Output the [x, y] coordinate of the center of the cell containing the given text.  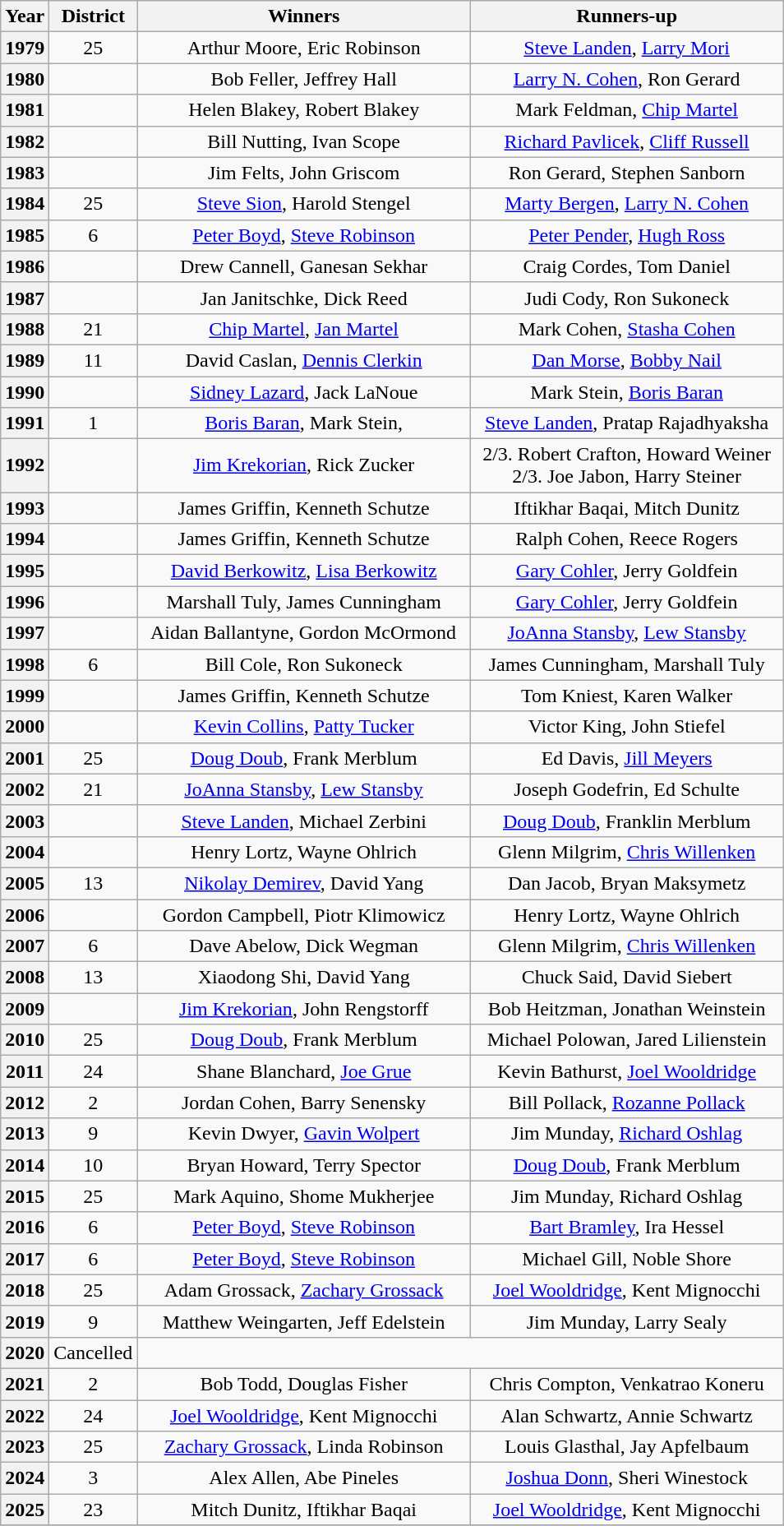
2015 [25, 1196]
1986 [25, 266]
Chuck Said, David Siebert [627, 978]
Drew Cannell, Ganesan Sekhar [304, 266]
James Cunningham, Marshall Tuly [627, 664]
Boris Baran, Mark Stein, [304, 423]
1987 [25, 298]
Dave Abelow, Dick Wegman [304, 946]
Bill Cole, Ron Sukoneck [304, 664]
Bill Nutting, Ivan Scope [304, 141]
2007 [25, 946]
Runners-up [627, 16]
1994 [25, 539]
Iftikhar Baqai, Mitch Dunitz [627, 508]
Jan Janitschke, Dick Reed [304, 298]
Bryan Howard, Terry Spector [304, 1165]
Steve Sion, Harold Stengel [304, 204]
2024 [25, 1478]
1993 [25, 508]
2003 [25, 821]
Richard Pavlicek, Cliff Russell [627, 141]
Bart Bramley, Ira Hessel [627, 1228]
11 [94, 360]
2020 [25, 1353]
Marshall Tuly, James Cunningham [304, 602]
Alex Allen, Abe Pineles [304, 1478]
Alan Schwartz, Annie Schwartz [627, 1415]
1 [94, 423]
2017 [25, 1259]
Winners [304, 16]
Craig Cordes, Tom Daniel [627, 266]
Matthew Weingarten, Jeff Edelstein [304, 1321]
Ron Gerard, Stephen Sanborn [627, 173]
Mitch Dunitz, Iftikhar Baqai [304, 1510]
2013 [25, 1134]
Louis Glasthal, Jay Apfelbaum [627, 1447]
1997 [25, 633]
Aidan Ballantyne, Gordon McOrmond [304, 633]
Bob Heitzman, Jonathan Weinstein [627, 1009]
2018 [25, 1290]
Sidney Lazard, Jack LaNoue [304, 392]
1990 [25, 392]
Jim Krekorian, John Rengstorff [304, 1009]
Bob Todd, Douglas Fisher [304, 1384]
2001 [25, 758]
Ed Davis, Jill Meyers [627, 758]
Victor King, John Stiefel [627, 727]
Zachary Grossack, Linda Robinson [304, 1447]
1985 [25, 235]
Joshua Donn, Sheri Winestock [627, 1478]
David Berkowitz, Lisa Berkowitz [304, 571]
2004 [25, 852]
Larry N. Cohen, Ron Gerard [627, 79]
2009 [25, 1009]
Jim Krekorian, Rick Zucker [304, 465]
Dan Jacob, Bryan Maksymetz [627, 883]
2005 [25, 883]
1999 [25, 696]
2016 [25, 1228]
2000 [25, 727]
Helen Blakey, Robert Blakey [304, 110]
Ralph Cohen, Reece Rogers [627, 539]
Steve Landen, Larry Mori [627, 48]
1980 [25, 79]
1989 [25, 360]
Arthur Moore, Eric Robinson [304, 48]
23 [94, 1510]
1991 [25, 423]
1998 [25, 664]
1983 [25, 173]
2/3. Robert Crafton, Howard Weiner2/3. Joe Jabon, Harry Steiner [627, 465]
Kevin Collins, Patty Tucker [304, 727]
Chris Compton, Venkatrao Koneru [627, 1384]
David Caslan, Dennis Clerkin [304, 360]
Year [25, 16]
1988 [25, 329]
Jim Munday, Larry Sealy [627, 1321]
Jim Felts, John Griscom [304, 173]
Mark Stein, Boris Baran [627, 392]
2006 [25, 915]
2002 [25, 789]
2008 [25, 978]
Peter Pender, Hugh Ross [627, 235]
2022 [25, 1415]
2023 [25, 1447]
10 [94, 1165]
2019 [25, 1321]
Mark Aquino, Shome Mukherjee [304, 1196]
1992 [25, 465]
Dan Morse, Bobby Nail [627, 360]
2014 [25, 1165]
1982 [25, 141]
Adam Grossack, Zachary Grossack [304, 1290]
2010 [25, 1040]
Michael Gill, Noble Shore [627, 1259]
2011 [25, 1071]
Chip Martel, Jan Martel [304, 329]
2012 [25, 1103]
Jordan Cohen, Barry Senensky [304, 1103]
Steve Landen, Pratap Rajadhyaksha [627, 423]
1995 [25, 571]
Kevin Dwyer, Gavin Wolpert [304, 1134]
Mark Feldman, Chip Martel [627, 110]
2021 [25, 1384]
Judi Cody, Ron Sukoneck [627, 298]
Steve Landen, Michael Zerbini [304, 821]
Bill Pollack, Rozanne Pollack [627, 1103]
Mark Cohen, Stasha Cohen [627, 329]
Marty Bergen, Larry N. Cohen [627, 204]
1981 [25, 110]
2025 [25, 1510]
Kevin Bathurst, Joel Wooldridge [627, 1071]
1979 [25, 48]
1984 [25, 204]
Joseph Godefrin, Ed Schulte [627, 789]
Gordon Campbell, Piotr Klimowicz [304, 915]
Cancelled [94, 1353]
Shane Blanchard, Joe Grue [304, 1071]
District [94, 16]
Nikolay Demirev, David Yang [304, 883]
1996 [25, 602]
Bob Feller, Jeffrey Hall [304, 79]
3 [94, 1478]
Tom Kniest, Karen Walker [627, 696]
Doug Doub, Franklin Merblum [627, 821]
Michael Polowan, Jared Lilienstein [627, 1040]
Xiaodong Shi, David Yang [304, 978]
